Identify which cell holds the provided text, then report its [X, Y] central coordinate. 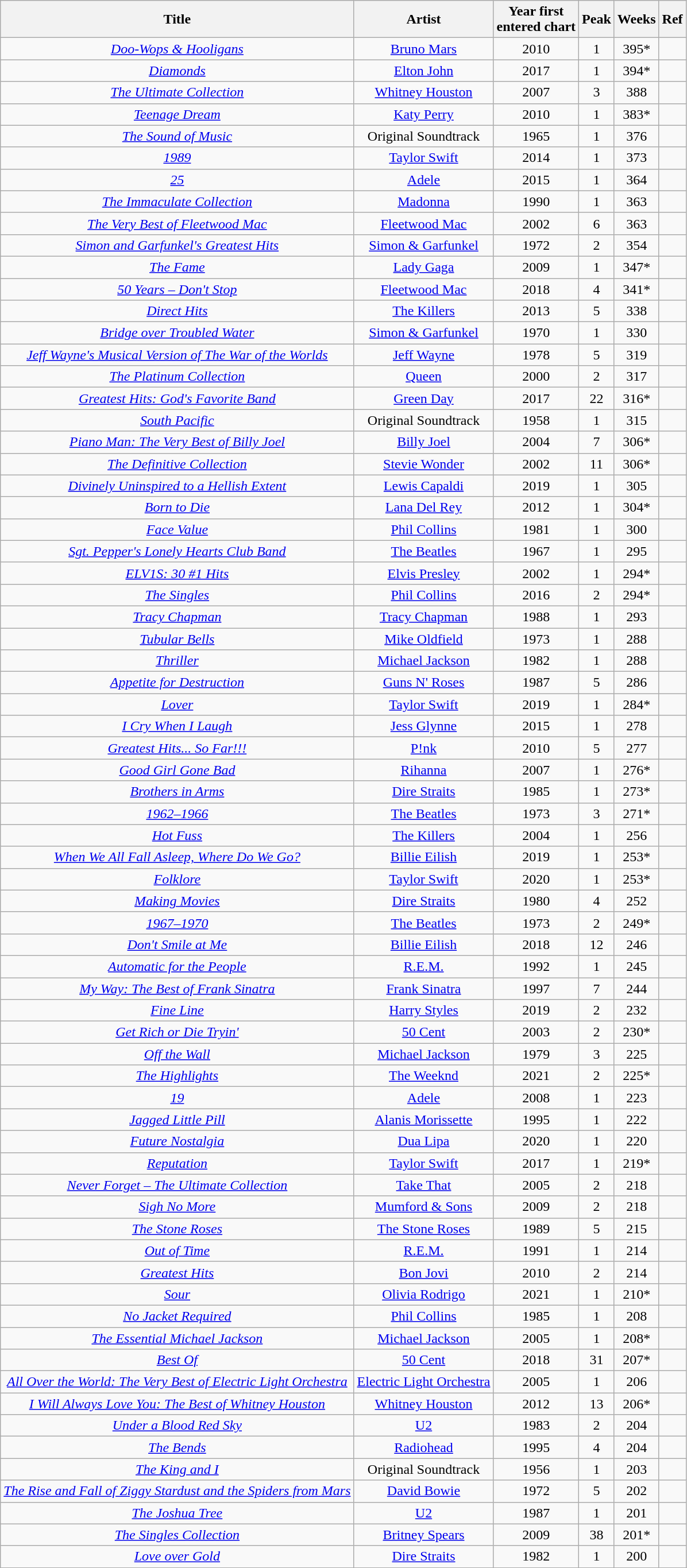
50 Years – Don't Stop [177, 289]
206* [636, 1404]
277 [636, 748]
300 [636, 529]
330 [636, 333]
South Pacific [177, 420]
201* [636, 1535]
244 [636, 988]
2000 [537, 377]
Get Rich or Die Tryin' [177, 1032]
2014 [537, 158]
Elvis Presley [424, 573]
Never Forget – The Ultimate Collection [177, 1185]
2008 [537, 1098]
Bon Jovi [424, 1272]
284* [636, 704]
338 [636, 311]
The Sound of Music [177, 136]
Don't Smile at Me [177, 944]
249* [636, 923]
Simon and Garfunkel's Greatest Hits [177, 245]
Automatic for the People [177, 966]
256 [636, 835]
223 [636, 1098]
315 [636, 420]
376 [636, 136]
1980 [537, 901]
2003 [537, 1032]
Elton John [424, 71]
Doo-Wops & Hooligans [177, 49]
Reputation [177, 1163]
ELV1S: 30 #1 Hits [177, 573]
The Immaculate Collection [177, 202]
1958 [537, 420]
1979 [537, 1054]
215 [636, 1229]
David Bowie [424, 1491]
I Will Always Love You: The Best of Whitney Houston [177, 1404]
Fine Line [177, 1011]
Jeff Wayne [424, 355]
Year firstentered chart [537, 20]
When We All Fall Asleep, Where Do We Go? [177, 857]
6 [597, 223]
222 [636, 1120]
Born to Die [177, 508]
286 [636, 683]
388 [636, 92]
1997 [537, 988]
1988 [537, 617]
Lana Del Rey [424, 508]
210* [636, 1294]
No Jacket Required [177, 1316]
364 [636, 180]
1967 [537, 551]
Frank Sinatra [424, 988]
293 [636, 617]
305 [636, 486]
The Fame [177, 267]
Sgt. Pepper's Lonely Hearts Club Band [177, 551]
Brothers in Arms [177, 792]
The Rise and Fall of Ziggy Stardust and the Spiders from Mars [177, 1491]
252 [636, 901]
Title [177, 20]
Appetite for Destruction [177, 683]
Olivia Rodrigo [424, 1294]
2016 [537, 595]
Peak [597, 20]
373 [636, 158]
Mike Oldfield [424, 639]
Katy Perry [424, 114]
Piano Man: The Very Best of Billy Joel [177, 442]
317 [636, 377]
225 [636, 1054]
395* [636, 49]
394* [636, 71]
Lady Gaga [424, 267]
My Way: The Best of Frank Sinatra [177, 988]
Diamonds [177, 71]
The Bends [177, 1447]
The Definitive Collection [177, 464]
Take That [424, 1185]
Best Of [177, 1360]
347* [636, 267]
Jess Glynne [424, 726]
12 [597, 944]
203 [636, 1469]
304* [636, 508]
232 [636, 1011]
The Singles [177, 595]
206 [636, 1382]
230* [636, 1032]
Hot Fuss [177, 835]
The Singles Collection [177, 1535]
1970 [537, 333]
11 [597, 464]
Green Day [424, 398]
Ref [672, 20]
Weeks [636, 20]
Sigh No More [177, 1207]
Bruno Mars [424, 49]
Electric Light Orchestra [424, 1382]
Tubular Bells [177, 639]
Rihanna [424, 770]
The Highlights [177, 1076]
Lover [177, 704]
Future Nostalgia [177, 1141]
Teenage Dream [177, 114]
Divinely Uninspired to a Hellish Extent [177, 486]
1978 [537, 355]
341* [636, 289]
31 [597, 1360]
13 [597, 1404]
Alanis Morissette [424, 1120]
Billy Joel [424, 442]
Radiohead [424, 1447]
208 [636, 1316]
Stevie Wonder [424, 464]
271* [636, 814]
Lewis Capaldi [424, 486]
220 [636, 1141]
The Very Best of Fleetwood Mac [177, 223]
Bridge over Troubled Water [177, 333]
Greatest Hits [177, 1272]
22 [597, 398]
Greatest Hits... So Far!!! [177, 748]
The Joshua Tree [177, 1513]
Jeff Wayne's Musical Version of The War of the Worlds [177, 355]
Harry Styles [424, 1011]
2013 [537, 311]
Queen [424, 377]
319 [636, 355]
225* [636, 1076]
201 [636, 1513]
Sour [177, 1294]
The Platinum Collection [177, 377]
19 [177, 1098]
1981 [537, 529]
Off the Wall [177, 1054]
All Over the World: The Very Best of Electric Light Orchestra [177, 1382]
Dua Lipa [424, 1141]
The Essential Michael Jackson [177, 1338]
200 [636, 1557]
354 [636, 245]
295 [636, 551]
276* [636, 770]
25 [177, 180]
Out of Time [177, 1250]
1983 [537, 1426]
1962–1966 [177, 814]
1991 [537, 1250]
Love over Gold [177, 1557]
Good Girl Gone Bad [177, 770]
Direct Hits [177, 311]
1956 [537, 1469]
1992 [537, 966]
Thriller [177, 661]
273* [636, 792]
383* [636, 114]
1965 [537, 136]
Britney Spears [424, 1535]
Greatest Hits: God's Favorite Band [177, 398]
202 [636, 1491]
219* [636, 1163]
207* [636, 1360]
Guns N' Roses [424, 683]
I Cry When I Laugh [177, 726]
The Ultimate Collection [177, 92]
Madonna [424, 202]
P!nk [424, 748]
278 [636, 726]
316* [636, 398]
Mumford & Sons [424, 1207]
208* [636, 1338]
The King and I [177, 1469]
Making Movies [177, 901]
Jagged Little Pill [177, 1120]
The Weeknd [424, 1076]
245 [636, 966]
Folklore [177, 879]
1990 [537, 202]
Artist [424, 20]
Under a Blood Red Sky [177, 1426]
38 [597, 1535]
Face Value [177, 529]
246 [636, 944]
1967–1970 [177, 923]
